Identify which cell holds the provided text, then report its [x, y] central coordinate. 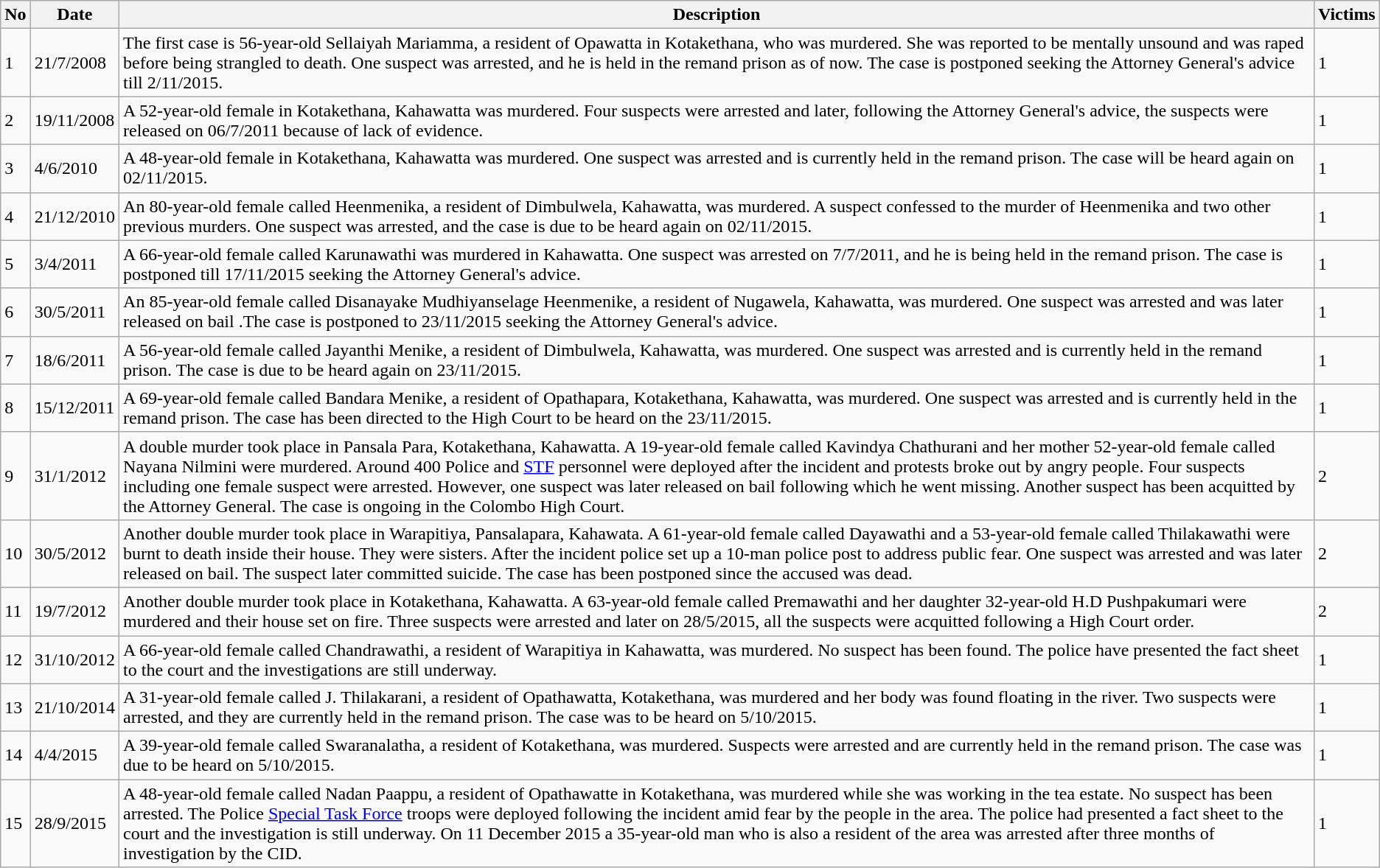
15 [15, 824]
31/10/2012 [74, 659]
28/9/2015 [74, 824]
21/10/2014 [74, 707]
19/7/2012 [74, 612]
21/7/2008 [74, 63]
Description [717, 15]
5 [15, 264]
19/11/2008 [74, 121]
31/1/2012 [74, 476]
13 [15, 707]
12 [15, 659]
4 [15, 217]
No [15, 15]
18/6/2011 [74, 360]
3 [15, 168]
Victims [1346, 15]
3/4/2011 [74, 264]
15/12/2011 [74, 408]
21/12/2010 [74, 217]
6 [15, 312]
30/5/2012 [74, 553]
11 [15, 612]
8 [15, 408]
9 [15, 476]
7 [15, 360]
14 [15, 756]
4/4/2015 [74, 756]
10 [15, 553]
30/5/2011 [74, 312]
4/6/2010 [74, 168]
Date [74, 15]
